Return [x, y] of the center of cell containing provided text 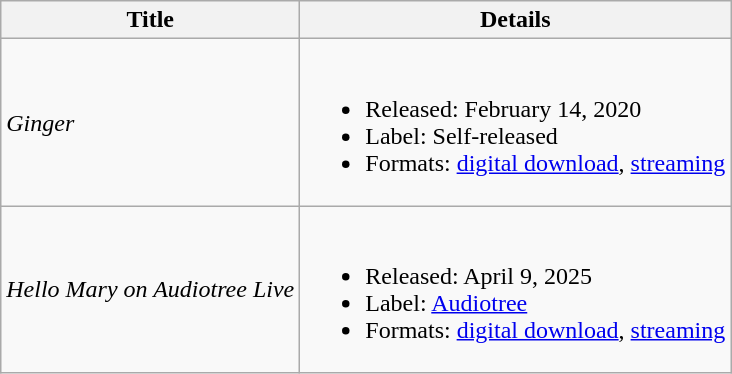
Details [516, 20]
Title [150, 20]
Released: February 14, 2020Label: Self-releasedFormats: digital download, streaming [516, 122]
Hello Mary on Audiotree Live [150, 290]
Ginger [150, 122]
Released: April 9, 2025Label: AudiotreeFormats: digital download, streaming [516, 290]
